For the text-containing cell, return its midpoint in (x, y) coordinate format. 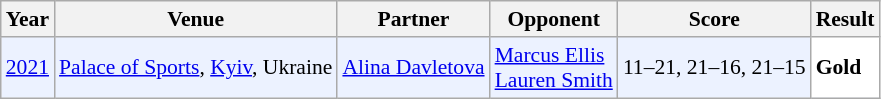
Marcus Ellis Lauren Smith (554, 68)
Alina Davletova (413, 68)
2021 (28, 68)
Year (28, 19)
Venue (196, 19)
Gold (846, 68)
Palace of Sports, Kyiv, Ukraine (196, 68)
Partner (413, 19)
Result (846, 19)
11–21, 21–16, 21–15 (714, 68)
Score (714, 19)
Opponent (554, 19)
